Determine the (x, y) coordinate at the center of the cell enclosing the given text.  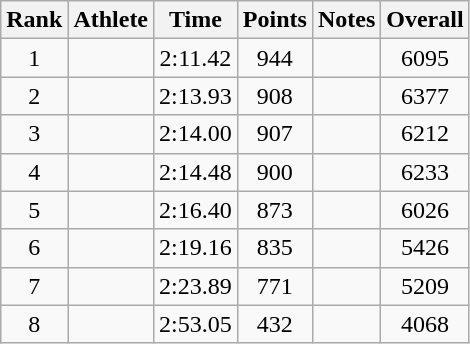
3 (34, 134)
873 (274, 210)
2:14.00 (196, 134)
5 (34, 210)
6377 (425, 96)
432 (274, 324)
771 (274, 286)
2:53.05 (196, 324)
6095 (425, 58)
5426 (425, 248)
1 (34, 58)
2:14.48 (196, 172)
6 (34, 248)
Points (274, 20)
900 (274, 172)
2:13.93 (196, 96)
908 (274, 96)
4068 (425, 324)
907 (274, 134)
2:19.16 (196, 248)
Athlete (111, 20)
Notes (346, 20)
6212 (425, 134)
6026 (425, 210)
6233 (425, 172)
2 (34, 96)
8 (34, 324)
944 (274, 58)
Rank (34, 20)
5209 (425, 286)
Overall (425, 20)
7 (34, 286)
4 (34, 172)
2:23.89 (196, 286)
2:11.42 (196, 58)
2:16.40 (196, 210)
Time (196, 20)
835 (274, 248)
